Determine the (X, Y) coordinate at the center of the cell enclosing the given text.  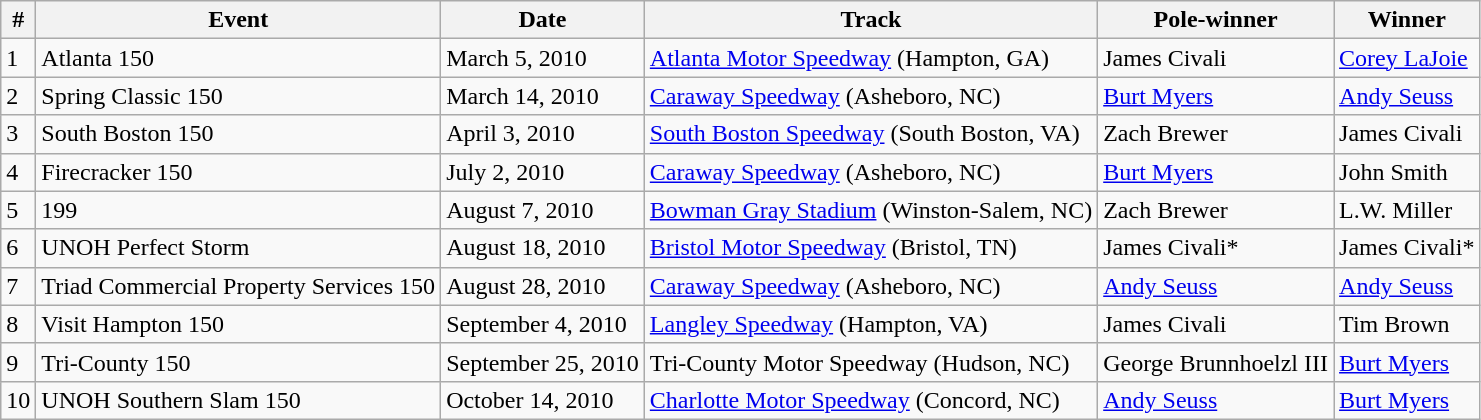
March 14, 2010 (543, 96)
Tri-County Motor Speedway (Hudson, NC) (870, 362)
3 (18, 134)
Bowman Gray Stadium (Winston-Salem, NC) (870, 210)
March 5, 2010 (543, 58)
1 (18, 58)
South Boston 150 (238, 134)
Atlanta Motor Speedway (Hampton, GA) (870, 58)
Tri-County 150 (238, 362)
8 (18, 324)
2 (18, 96)
Firecracker 150 (238, 172)
# (18, 20)
4 (18, 172)
August 7, 2010 (543, 210)
Corey LaJoie (1407, 58)
10 (18, 400)
Triad Commercial Property Services 150 (238, 286)
199 (238, 210)
July 2, 2010 (543, 172)
Spring Classic 150 (238, 96)
Winner (1407, 20)
UNOH Southern Slam 150 (238, 400)
Langley Speedway (Hampton, VA) (870, 324)
John Smith (1407, 172)
September 4, 2010 (543, 324)
9 (18, 362)
South Boston Speedway (South Boston, VA) (870, 134)
Event (238, 20)
L.W. Miller (1407, 210)
6 (18, 248)
Track (870, 20)
Tim Brown (1407, 324)
October 14, 2010 (543, 400)
April 3, 2010 (543, 134)
Charlotte Motor Speedway (Concord, NC) (870, 400)
Bristol Motor Speedway (Bristol, TN) (870, 248)
Atlanta 150 (238, 58)
Date (543, 20)
7 (18, 286)
Pole-winner (1216, 20)
George Brunnhoelzl III (1216, 362)
UNOH Perfect Storm (238, 248)
August 18, 2010 (543, 248)
September 25, 2010 (543, 362)
5 (18, 210)
August 28, 2010 (543, 286)
Visit Hampton 150 (238, 324)
